Extract the (x, y) coordinate from the center of the cell holding the provided text.  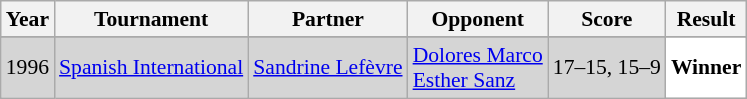
Partner (328, 19)
Result (706, 19)
Sandrine Lefèvre (328, 68)
Score (607, 19)
1996 (28, 68)
17–15, 15–9 (607, 68)
Year (28, 19)
Opponent (478, 19)
Dolores Marco Esther Sanz (478, 68)
Winner (706, 68)
Spanish International (151, 68)
Tournament (151, 19)
